Determine the [X, Y] coordinate at the center of the cell enclosing the given text.  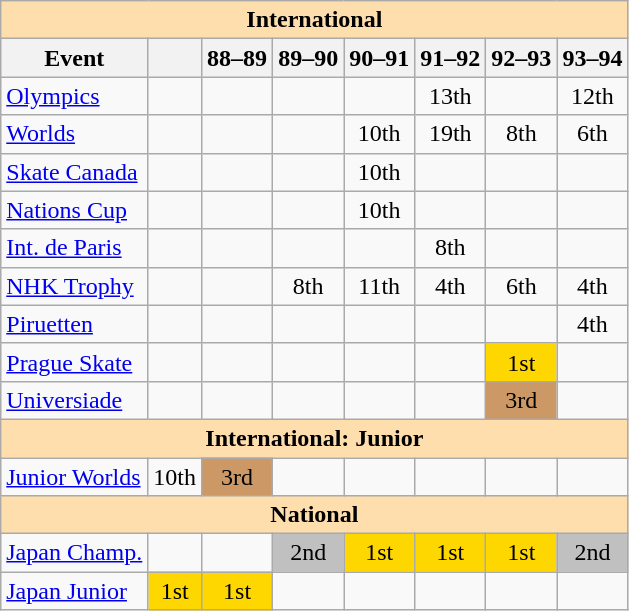
11th [380, 286]
Japan Champ. [74, 553]
International: Junior [314, 438]
19th [450, 134]
90–91 [380, 58]
Nations Cup [74, 210]
12th [592, 96]
91–92 [450, 58]
Olympics [74, 96]
89–90 [308, 58]
Event [74, 58]
National [314, 515]
International [314, 20]
Skate Canada [74, 172]
88–89 [238, 58]
Junior Worlds [74, 477]
93–94 [592, 58]
Piruetten [74, 324]
Universiade [74, 400]
NHK Trophy [74, 286]
Prague Skate [74, 362]
13th [450, 96]
Worlds [74, 134]
Int. de Paris [74, 248]
92–93 [522, 58]
Japan Junior [74, 591]
